From the cell containing the given text, extract its center point as [x, y] coordinate. 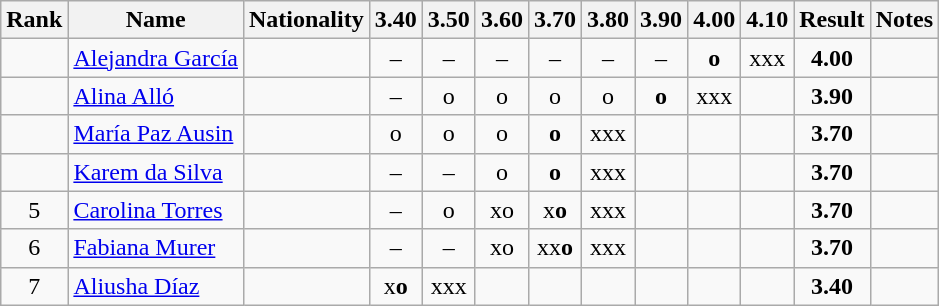
Alejandra García [156, 58]
7 [34, 286]
Nationality [306, 20]
3.80 [608, 20]
6 [34, 248]
Karem da Silva [156, 172]
Carolina Torres [156, 210]
Alina Alló [156, 96]
María Paz Ausin [156, 134]
Result [832, 20]
4.10 [768, 20]
3.60 [502, 20]
xxo [554, 248]
Aliusha Díaz [156, 286]
Notes [904, 20]
5 [34, 210]
Fabiana Murer [156, 248]
Rank [34, 20]
3.50 [448, 20]
Name [156, 20]
